From the cell containing the given text, extract its center point as (x, y) coordinate. 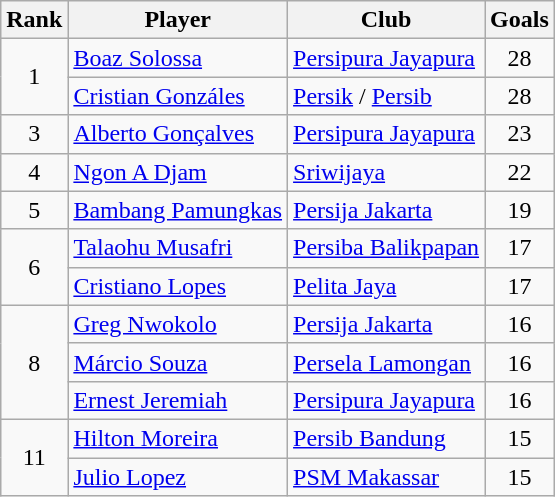
Talaohu Musafri (178, 248)
Greg Nwokolo (178, 324)
Club (386, 20)
11 (34, 457)
Persik / Persib (386, 96)
Pelita Jaya (386, 286)
Persib Bandung (386, 438)
Persela Lamongan (386, 362)
Alberto Gonçalves (178, 134)
Ngon A Djam (178, 172)
Hilton Moreira (178, 438)
Ernest Jeremiah (178, 400)
Cristiano Lopes (178, 286)
Sriwijaya (386, 172)
Persiba Balikpapan (386, 248)
Goals (520, 20)
Cristian Gonzáles (178, 96)
4 (34, 172)
Player (178, 20)
Julio Lopez (178, 477)
Márcio Souza (178, 362)
Bambang Pamungkas (178, 210)
23 (520, 134)
19 (520, 210)
Rank (34, 20)
6 (34, 267)
22 (520, 172)
Boaz Solossa (178, 58)
5 (34, 210)
3 (34, 134)
1 (34, 77)
8 (34, 362)
PSM Makassar (386, 477)
